Scan for the cell matching the given text and deliver its (x, y) coordinate at center. 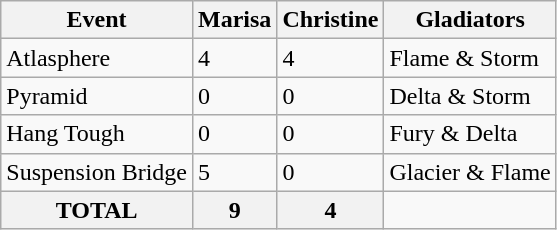
TOTAL (97, 210)
Atlasphere (97, 58)
Glacier & Flame (470, 172)
Pyramid (97, 96)
9 (234, 210)
Delta & Storm (470, 96)
Suspension Bridge (97, 172)
Fury & Delta (470, 134)
Christine (330, 20)
Flame & Storm (470, 58)
5 (234, 172)
Marisa (234, 20)
Hang Tough (97, 134)
Event (97, 20)
Gladiators (470, 20)
